Identify which cell holds the provided text, then report its [X, Y] central coordinate. 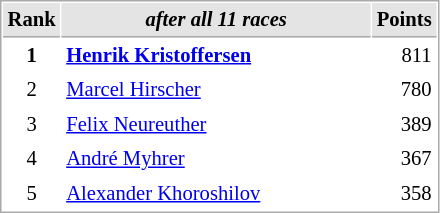
4 [32, 158]
367 [404, 158]
358 [404, 194]
after all 11 races [216, 20]
389 [404, 124]
1 [32, 56]
Felix Neureuther [216, 124]
5 [32, 194]
2 [32, 90]
Rank [32, 20]
André Myhrer [216, 158]
780 [404, 90]
Points [404, 20]
3 [32, 124]
Alexander Khoroshilov [216, 194]
Henrik Kristoffersen [216, 56]
Marcel Hirscher [216, 90]
811 [404, 56]
